Capture the cell that displays the provided text and extract its [X, Y] central coordinate. 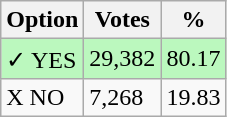
29,382 [122, 59]
Votes [122, 20]
19.83 [194, 97]
X NO [42, 97]
% [194, 20]
7,268 [122, 97]
Option [42, 20]
80.17 [194, 59]
✓ YES [42, 59]
